Capture the cell that displays the provided text and extract its (X, Y) central coordinate. 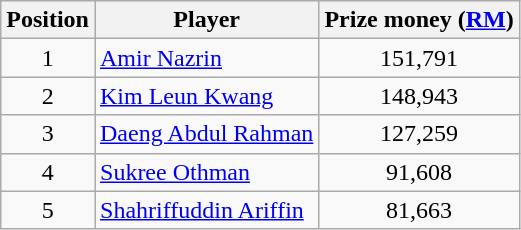
151,791 (419, 58)
1 (48, 58)
Daeng Abdul Rahman (206, 134)
4 (48, 172)
Prize money (RM) (419, 20)
2 (48, 96)
Sukree Othman (206, 172)
127,259 (419, 134)
91,608 (419, 172)
Player (206, 20)
Amir Nazrin (206, 58)
Kim Leun Kwang (206, 96)
5 (48, 210)
Shahriffuddin Ariffin (206, 210)
148,943 (419, 96)
Position (48, 20)
3 (48, 134)
81,663 (419, 210)
